Locate the cell with the specified text and output its [X, Y] center coordinate. 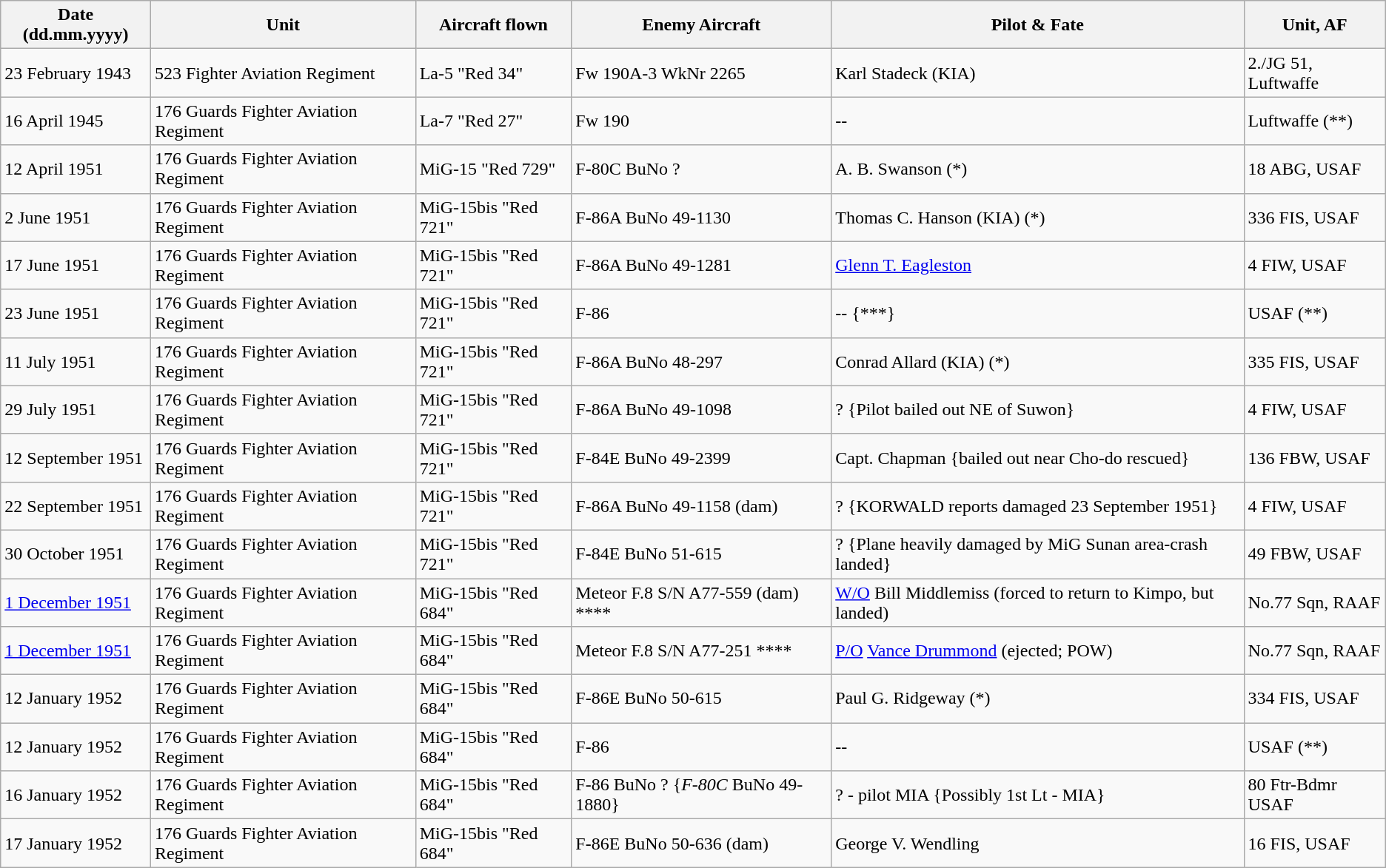
Pilot & Fate [1038, 25]
523 Fighter Aviation Regiment [283, 73]
17 June 1951 [76, 265]
Karl Stadeck (KIA) [1038, 73]
336 FIS, USAF [1315, 218]
Meteor F.8 S/N A77-559 (dam) **** [702, 602]
? {Pilot bailed out NE of Suwon} [1038, 410]
23 February 1943 [76, 73]
George V. Wendling [1038, 844]
2./JG 51, Luftwaffe [1315, 73]
La-5 "Red 34" [493, 73]
A. B. Swanson (*) [1038, 169]
22 September 1951 [76, 506]
W/O Bill Middlemiss (forced to return to Kimpo, but landed) [1038, 602]
F-86A BuNo 49-1281 [702, 265]
11 July 1951 [76, 361]
80 Ftr-Bdmr USAF [1315, 795]
Capt. Chapman {bailed out near Cho-do rescued} [1038, 457]
Unit, AF [1315, 25]
La-7 "Red 27" [493, 121]
Fw 190 [702, 121]
18 ABG, USAF [1315, 169]
Meteor F.8 S/N A77-251 **** [702, 651]
F-86E BuNo 50-615 [702, 699]
F-84E BuNo 49-2399 [702, 457]
F-86A BuNo 49-1158 (dam) [702, 506]
Thomas C. Hanson (KIA) (*) [1038, 218]
16 FIS, USAF [1315, 844]
Luftwaffe (**) [1315, 121]
16 January 1952 [76, 795]
-- {***} [1038, 314]
136 FBW, USAF [1315, 457]
F-84E BuNo 51-615 [702, 554]
12 April 1951 [76, 169]
Conrad Allard (KIA) (*) [1038, 361]
? {Plane heavily damaged by MiG Sunan area-crash landed} [1038, 554]
F-86 BuNo ? {F-80C BuNo 49-1880} [702, 795]
Unit [283, 25]
Fw 190A-3 WkNr 2265 [702, 73]
Aircraft flown [493, 25]
49 FBW, USAF [1315, 554]
MiG-15 "Red 729" [493, 169]
F-86A BuNo 48-297 [702, 361]
Glenn T. Eagleston [1038, 265]
P/O Vance Drummond (ejected; POW) [1038, 651]
? {KORWALD reports damaged 23 September 1951} [1038, 506]
Paul G. Ridgeway (*) [1038, 699]
12 September 1951 [76, 457]
2 June 1951 [76, 218]
334 FIS, USAF [1315, 699]
335 FIS, USAF [1315, 361]
30 October 1951 [76, 554]
Date (dd.mm.yyyy) [76, 25]
29 July 1951 [76, 410]
F-86A BuNo 49-1098 [702, 410]
23 June 1951 [76, 314]
16 April 1945 [76, 121]
Enemy Aircraft [702, 25]
F-80C BuNo ? [702, 169]
17 January 1952 [76, 844]
F-86A BuNo 49-1130 [702, 218]
F-86E BuNo 50-636 (dam) [702, 844]
? - pilot MIA {Possibly 1st Lt - MIA} [1038, 795]
